Return [x, y] of the center of cell containing provided text 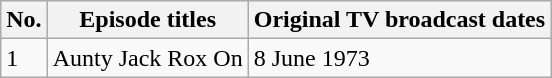
Original TV broadcast dates [399, 20]
No. [24, 20]
Episode titles [148, 20]
1 [24, 58]
8 June 1973 [399, 58]
Aunty Jack Rox On [148, 58]
